Return the (x, y) coordinate for the center point of the cell that contains the specified text.  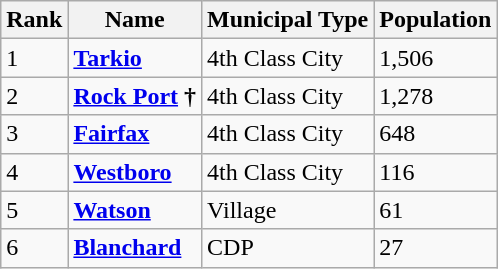
Rock Port † (135, 96)
Village (288, 210)
Tarkio (135, 58)
5 (34, 210)
1,506 (436, 58)
Population (436, 20)
Fairfax (135, 134)
Municipal Type (288, 20)
Watson (135, 210)
648 (436, 134)
Rank (34, 20)
1 (34, 58)
3 (34, 134)
1,278 (436, 96)
Name (135, 20)
Westboro (135, 172)
6 (34, 248)
CDP (288, 248)
4 (34, 172)
116 (436, 172)
2 (34, 96)
27 (436, 248)
61 (436, 210)
Blanchard (135, 248)
